Scan for the cell matching the given text and deliver its (x, y) coordinate at center. 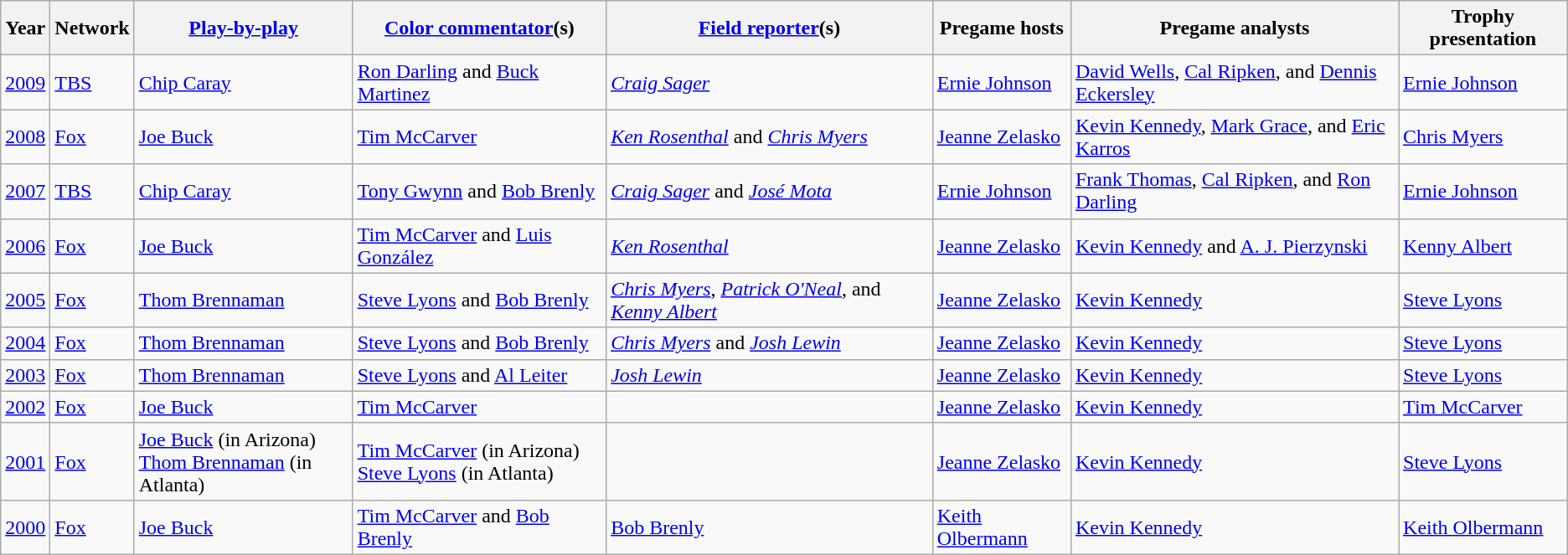
Craig Sager and José Mota (770, 191)
2007 (25, 191)
Kevin Kennedy and A. J. Pierzynski (1235, 246)
Year (25, 28)
David Wells, Cal Ripken, and Dennis Eckersley (1235, 82)
Pregame analysts (1235, 28)
Network (92, 28)
Field reporter(s) (770, 28)
2004 (25, 343)
Ken Rosenthal (770, 246)
Frank Thomas, Cal Ripken, and Ron Darling (1235, 191)
Color commentator(s) (479, 28)
Play-by-play (243, 28)
2009 (25, 82)
Bob Brenly (770, 527)
Tim McCarver and Luis González (479, 246)
2001 (25, 461)
Kenny Albert (1483, 246)
Craig Sager (770, 82)
Steve Lyons and Al Leiter (479, 375)
Ken Rosenthal and Chris Myers (770, 137)
Ron Darling and Buck Martinez (479, 82)
Chris Myers (1483, 137)
Kevin Kennedy, Mark Grace, and Eric Karros (1235, 137)
2005 (25, 300)
Chris Myers and Josh Lewin (770, 343)
2006 (25, 246)
2002 (25, 407)
2003 (25, 375)
Tim McCarver and Bob Brenly (479, 527)
Joe Buck (in Arizona)Thom Brennaman (in Atlanta) (243, 461)
Tim McCarver (in Arizona)Steve Lyons (in Atlanta) (479, 461)
Tony Gwynn and Bob Brenly (479, 191)
2000 (25, 527)
Trophy presentation (1483, 28)
Josh Lewin (770, 375)
Pregame hosts (1002, 28)
Chris Myers, Patrick O'Neal, and Kenny Albert (770, 300)
2008 (25, 137)
